Extract the [x, y] coordinate from the center of the cell holding the provided text.  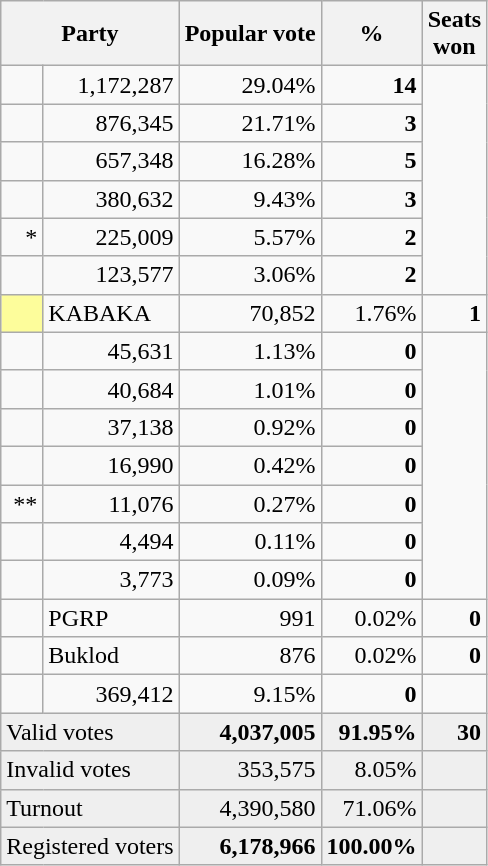
1.76% [372, 313]
1.13% [250, 351]
4,037,005 [250, 732]
11,076 [111, 503]
123,577 [111, 275]
** [22, 503]
70,852 [250, 313]
30 [454, 732]
Popular vote [250, 34]
876 [250, 656]
9.43% [250, 199]
991 [250, 618]
4,494 [111, 542]
0.11% [250, 542]
% [372, 34]
16.28% [250, 161]
Buklod [111, 656]
225,009 [111, 237]
353,575 [250, 770]
4,390,580 [250, 808]
1.01% [250, 389]
PGRP [111, 618]
Invalid votes [90, 770]
9.15% [250, 694]
1,172,287 [111, 85]
3.06% [250, 275]
37,138 [111, 427]
3,773 [111, 580]
100.00% [372, 846]
91.95% [372, 732]
KABAKA [111, 313]
369,412 [111, 694]
16,990 [111, 465]
5.57% [250, 237]
876,345 [111, 123]
21.71% [250, 123]
Party [90, 34]
45,631 [111, 351]
14 [372, 85]
* [22, 237]
71.06% [372, 808]
0.92% [250, 427]
8.05% [372, 770]
657,348 [111, 161]
Registered voters [90, 846]
1 [454, 313]
Seatswon [454, 34]
0.09% [250, 580]
29.04% [250, 85]
40,684 [111, 389]
6,178,966 [250, 846]
0.42% [250, 465]
380,632 [111, 199]
0.27% [250, 503]
Turnout [90, 808]
5 [372, 161]
Valid votes [90, 732]
